From the cell containing the given text, extract its center point as (X, Y) coordinate. 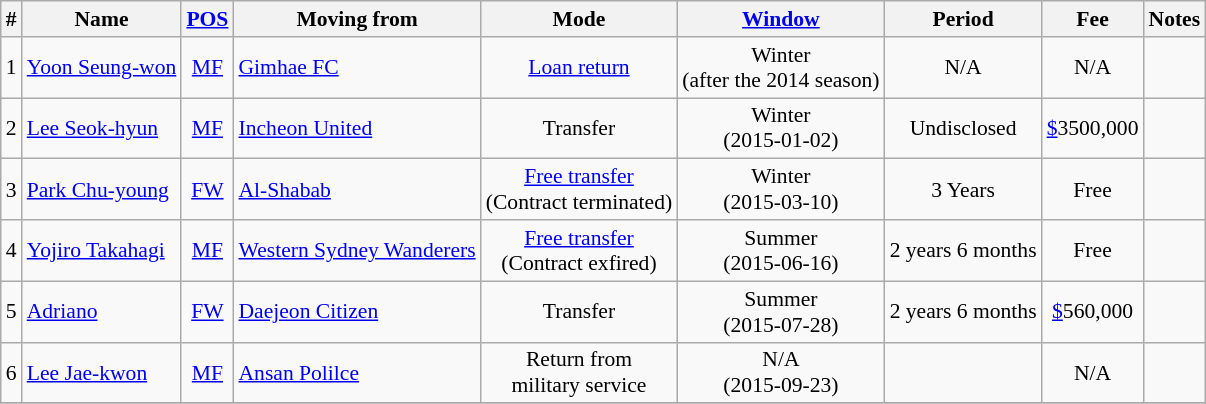
$560,000 (1093, 312)
1 (12, 68)
Lee Jae-kwon (102, 372)
Park Chu-young (102, 190)
4 (12, 250)
Yojiro Takahagi (102, 250)
Moving from (356, 19)
Period (964, 19)
Yoon Seung-won (102, 68)
Return frommilitary service (580, 372)
N/A(2015-09-23) (780, 372)
Incheon United (356, 128)
Name (102, 19)
Daejeon Citizen (356, 312)
Gimhae FC (356, 68)
Adriano (102, 312)
Undisclosed (964, 128)
Loan return (580, 68)
Al-Shabab (356, 190)
2 (12, 128)
Winter(after the 2014 season) (780, 68)
$3500,000 (1093, 128)
6 (12, 372)
Free transfer(Contract terminated) (580, 190)
POS (207, 19)
Lee Seok-hyun (102, 128)
Summer(2015-06-16) (780, 250)
Mode (580, 19)
Fee (1093, 19)
Notes (1174, 19)
3 (12, 190)
Summer(2015-07-28) (780, 312)
Ansan Polilce (356, 372)
Winter(2015-01-02) (780, 128)
Window (780, 19)
# (12, 19)
Winter(2015-03-10) (780, 190)
Free transfer(Contract exfired) (580, 250)
3 Years (964, 190)
5 (12, 312)
Western Sydney Wanderers (356, 250)
